Return [X, Y] of the center of cell containing provided text 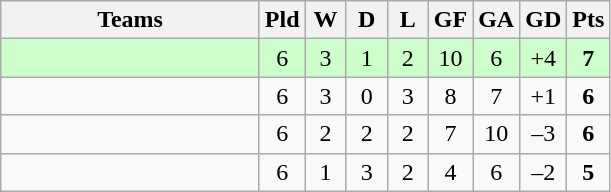
Teams [130, 20]
L [408, 20]
GD [544, 20]
D [366, 20]
Pld [282, 20]
+4 [544, 58]
0 [366, 96]
W [326, 20]
–2 [544, 172]
–3 [544, 134]
8 [450, 96]
4 [450, 172]
GF [450, 20]
+1 [544, 96]
5 [588, 172]
GA [496, 20]
Pts [588, 20]
